Return the [x, y] coordinate for the center point of the cell that contains the specified text.  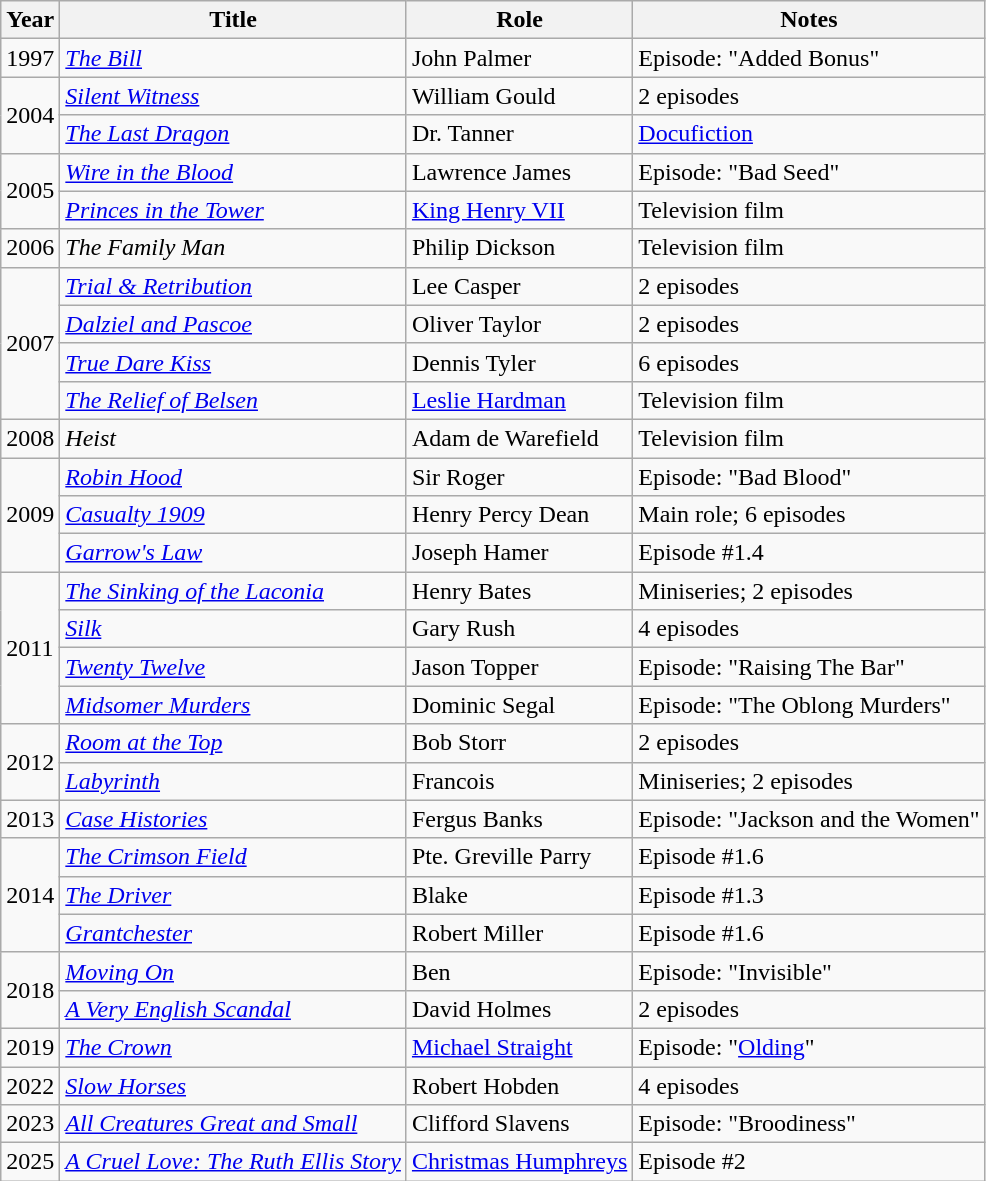
Sir Roger [519, 477]
Oliver Taylor [519, 324]
A Cruel Love: The Ruth Ellis Story [234, 1162]
2018 [30, 990]
Casualty 1909 [234, 515]
John Palmer [519, 58]
Jason Topper [519, 667]
Pte. Greville Parry [519, 857]
2019 [30, 1047]
Lawrence James [519, 172]
Midsomer Murders [234, 705]
The Relief of Belsen [234, 400]
A Very English Scandal [234, 1009]
The Bill [234, 58]
Moving On [234, 971]
Leslie Hardman [519, 400]
Clifford Slavens [519, 1124]
Trial & Retribution [234, 286]
Case Histories [234, 819]
Blake [519, 895]
Michael Straight [519, 1047]
Docufiction [809, 134]
The Family Man [234, 248]
Twenty Twelve [234, 667]
2025 [30, 1162]
Christmas Humphreys [519, 1162]
Episode: "Raising The Bar" [809, 667]
2005 [30, 191]
Dennis Tyler [519, 362]
2022 [30, 1085]
Episode: "Broodiness" [809, 1124]
Episode #2 [809, 1162]
Title [234, 20]
Episode: "Invisible" [809, 971]
2006 [30, 248]
Wire in the Blood [234, 172]
Dr. Tanner [519, 134]
Bob Storr [519, 743]
Heist [234, 438]
2011 [30, 648]
2023 [30, 1124]
2012 [30, 762]
Gary Rush [519, 629]
2013 [30, 819]
Main role; 6 episodes [809, 515]
Philip Dickson [519, 248]
Francois [519, 781]
Fergus Banks [519, 819]
Room at the Top [234, 743]
2008 [30, 438]
Episode #1.3 [809, 895]
True Dare Kiss [234, 362]
The Crown [234, 1047]
Robert Miller [519, 933]
Robert Hobden [519, 1085]
2014 [30, 895]
Dominic Segal [519, 705]
Episode: "The Oblong Murders" [809, 705]
Dalziel and Pascoe [234, 324]
6 episodes [809, 362]
Episode: "Jackson and the Women" [809, 819]
The Driver [234, 895]
2004 [30, 115]
Episode: "Added Bonus" [809, 58]
Episode: "Bad Seed" [809, 172]
1997 [30, 58]
William Gould [519, 96]
2009 [30, 515]
Slow Horses [234, 1085]
Henry Bates [519, 591]
Lee Casper [519, 286]
Henry Percy Dean [519, 515]
The Sinking of the Laconia [234, 591]
Role [519, 20]
Labyrinth [234, 781]
Robin Hood [234, 477]
Episode #1.4 [809, 553]
Garrow's Law [234, 553]
The Crimson Field [234, 857]
The Last Dragon [234, 134]
Ben [519, 971]
King Henry VII [519, 210]
All Creatures Great and Small [234, 1124]
Notes [809, 20]
Year [30, 20]
Adam de Warefield [519, 438]
Episode: "Bad Blood" [809, 477]
Episode: "Olding" [809, 1047]
Silk [234, 629]
2007 [30, 343]
Princes in the Tower [234, 210]
Joseph Hamer [519, 553]
Silent Witness [234, 96]
David Holmes [519, 1009]
Grantchester [234, 933]
